Detect which cell encompasses the target text, then output its [X, Y] center coordinate. 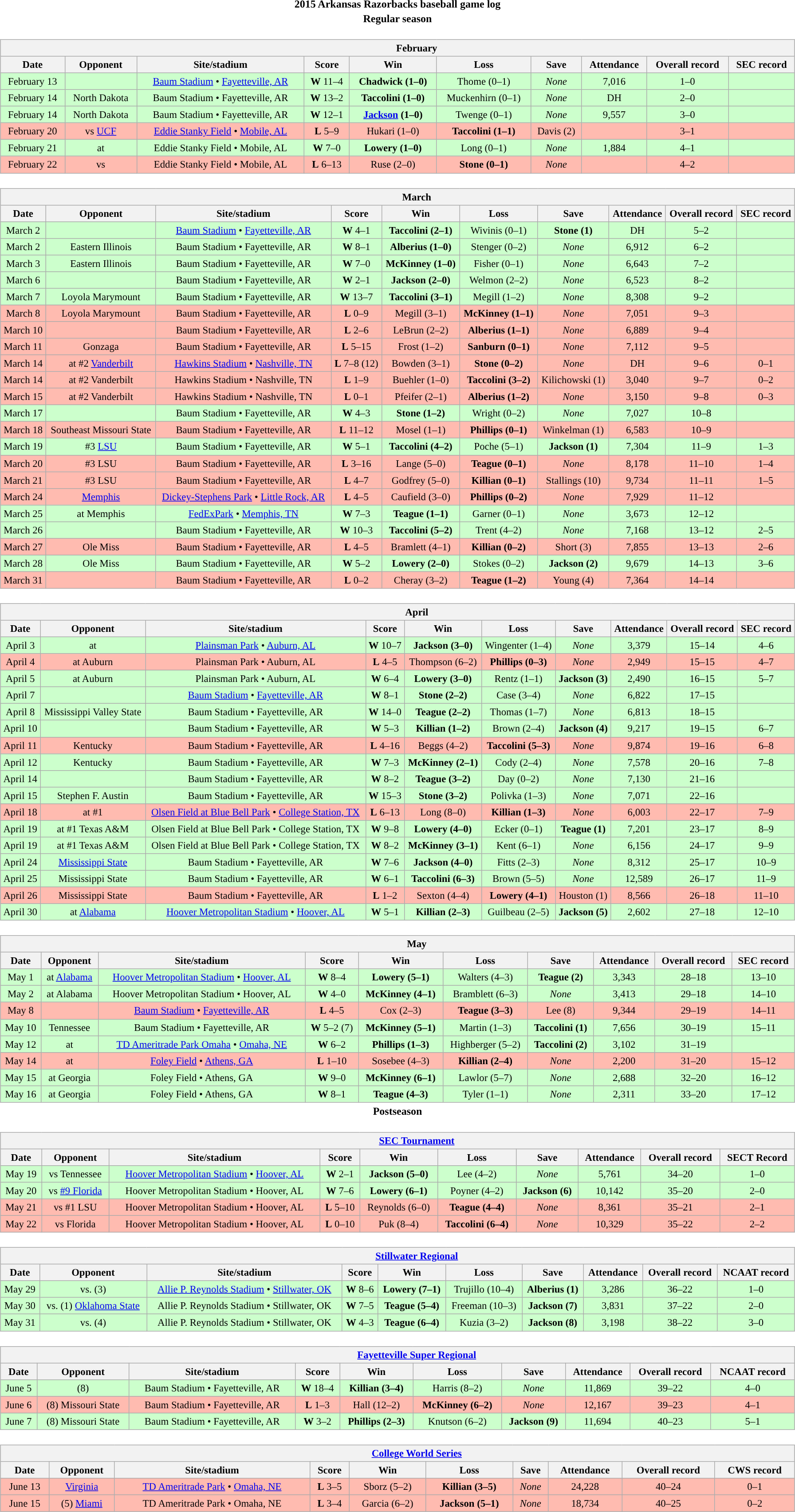
Freeman (10–3) [484, 1306]
June 5 [19, 1388]
Tyler (1–1) [485, 1094]
8,308 [637, 297]
April 8 [20, 712]
Caufield (3–0) [421, 497]
7,051 [637, 313]
April 15 [20, 795]
Stokes (0–2) [499, 564]
29–19 [693, 1011]
3,343 [624, 977]
at #1 [93, 812]
W 7–5 [360, 1306]
9,734 [637, 480]
4–6 [766, 645]
Beggs (4–2) [443, 745]
April 12 [20, 762]
Knutson (6–2) [457, 1421]
W 13–2 [327, 98]
Highberger (5–2) [485, 1044]
6–7 [766, 729]
Jackson (5) [583, 912]
Jackson (2–0) [421, 280]
8–9 [766, 829]
6,003 [639, 812]
Poche (5–1) [499, 447]
8,312 [639, 862]
Kent (6–1) [518, 846]
9–6 [701, 363]
LeBrun (2–2) [421, 330]
March 19 [23, 447]
35–22 [681, 1224]
Killian (3–4) [376, 1388]
3,379 [639, 645]
Trent (4–2) [499, 530]
15–14 [702, 645]
April 25 [20, 879]
Phillips (2–3) [376, 1421]
L 11–12 [356, 430]
Lowery (5–1) [401, 977]
5–7 [766, 679]
Sexton (4–4) [443, 895]
L 1–9 [356, 380]
McKinney (6–1) [401, 1077]
Lee (8) [561, 1011]
Virginia [82, 1487]
Jackson (6) [547, 1191]
McKinney (1–0) [421, 263]
Stenger (0–2) [499, 247]
Mississippi Valley State [93, 712]
Killian (2–3) [443, 912]
L 2–6 [356, 330]
3,040 [637, 380]
2,602 [639, 912]
5–2 [701, 230]
February [397, 48]
Lee (4–2) [476, 1174]
7,016 [614, 81]
Wingenter (1–4) [518, 645]
L 7–8 (12) [356, 363]
Cox (2–3) [401, 1011]
36–22 [680, 1289]
College World Series [397, 1453]
Memphis [101, 497]
Case (3–4) [518, 695]
Stone (1) [573, 230]
April 26 [20, 895]
Jackson (3–0) [443, 645]
Teague (2–2) [443, 712]
9–2 [701, 297]
14–14 [701, 580]
5–1 [752, 1421]
16–15 [702, 679]
March 10 [23, 330]
vs Florida [75, 1224]
3,413 [624, 994]
Stone (3–2) [443, 795]
W 10–3 [356, 530]
Hall (12–2) [376, 1405]
Killian (0–1) [499, 480]
11–11 [701, 480]
June 7 [19, 1421]
25–17 [702, 862]
Thome (0–1) [484, 81]
Teague (6–4) [412, 1323]
Stillwater Regional [397, 1256]
14–13 [701, 564]
Megill (3–1) [421, 313]
W 10–7 [385, 645]
March 15 [23, 397]
Buehler (1–0) [421, 380]
Teague (3–2) [443, 779]
2,311 [624, 1094]
Stone (1–2) [421, 413]
30–19 [693, 1027]
12–10 [766, 912]
March 28 [23, 564]
Alberius (1–2) [499, 397]
L 5–10 [340, 1207]
Phillips (0–1) [499, 430]
McKinney (5–1) [401, 1027]
May [397, 944]
FedExPark • Memphis, TN [243, 513]
Killian (1–2) [443, 729]
9–5 [701, 347]
5,761 [610, 1174]
April 7 [20, 695]
24–17 [702, 846]
vs UCF [101, 131]
February 20 [33, 131]
7,855 [637, 547]
1–4 [766, 463]
Brown (5–5) [518, 879]
6,156 [639, 846]
W 12–1 [327, 115]
May 16 [21, 1094]
Winkelman (1) [573, 430]
37–22 [680, 1306]
16–12 [763, 1077]
2,688 [624, 1077]
13–10 [763, 977]
Fayetteville Super Regional [397, 1355]
9–7 [701, 380]
Teague (4–4) [476, 1207]
6,912 [637, 247]
8–2 [701, 280]
Jackson (1) [573, 447]
W 5–2 (7) [332, 1027]
Harris (8–2) [457, 1388]
March 17 [23, 413]
TD Ameritrade Park Omaha • Omaha, NE [201, 1044]
L 0–10 [340, 1224]
Lawlor (5–7) [485, 1077]
Kuzia (3–2) [484, 1323]
Walters (4–3) [485, 977]
40–24 [668, 1487]
Poyner (4–2) [476, 1191]
Jackson (4) [583, 729]
vs #1 LSU [75, 1207]
23–17 [702, 829]
Lowery (2–0) [421, 564]
9,679 [637, 564]
4–7 [766, 662]
(5) Miami [82, 1503]
7–8 [766, 762]
May 29 [20, 1289]
Lowery (3–0) [443, 679]
11,694 [598, 1421]
Stephen F. Austin [93, 795]
Bramlett (4–1) [421, 547]
McKinney (1–1) [499, 313]
Jackson (9) [534, 1421]
W 18–4 [317, 1388]
9,557 [614, 115]
3,831 [613, 1306]
31–20 [693, 1061]
3,150 [637, 397]
W 5–2 [356, 564]
June 13 [25, 1487]
Ecker (0–1) [518, 829]
Taccolini (2) [561, 1044]
Killian (0–2) [499, 547]
vs. (1) Oklahoma State [93, 1306]
vs. (4) [93, 1323]
28–18 [693, 977]
8,566 [639, 895]
3,673 [637, 513]
L 1–3 [317, 1405]
L 0–9 [356, 313]
at Memphis [101, 513]
0–3 [766, 397]
L 0–2 [356, 580]
April [397, 612]
W 6–2 [332, 1044]
2–1 [757, 1207]
Killian (1–3) [518, 812]
W 3–2 [317, 1421]
Stone (0–2) [499, 363]
Jackson (5–1) [469, 1503]
13–13 [701, 547]
Houston (1) [583, 895]
7,168 [637, 530]
8,178 [637, 463]
Lowery (4–0) [443, 829]
Taccolini (1–0) [393, 98]
Killian (3–5) [469, 1487]
Sanburn (0–1) [499, 347]
Taccolini (1–1) [484, 131]
L 5–9 [327, 131]
4–2 [688, 165]
Jackson (1–0) [393, 115]
Taccolini (5–3) [518, 745]
18–15 [702, 712]
15–15 [702, 662]
Teague (1–1) [421, 513]
35–21 [681, 1207]
March 6 [23, 280]
February 21 [33, 148]
Guilbeau (2–5) [518, 912]
Muckenhirn (0–1) [484, 98]
Day (0–2) [518, 779]
L 4–16 [385, 745]
February 13 [33, 81]
W 4–0 [332, 994]
Pfeifer (2–1) [421, 397]
Alberius (1–0) [421, 247]
12,167 [598, 1405]
17–15 [702, 695]
7,364 [637, 580]
7,071 [639, 795]
L 1–10 [332, 1061]
33–20 [693, 1094]
31–19 [693, 1044]
March 18 [23, 430]
10–8 [701, 413]
W 13–7 [356, 297]
March 11 [23, 347]
SECT Record [757, 1157]
April 24 [20, 862]
Mosel (1–1) [421, 430]
Hukari (1–0) [393, 131]
6,822 [639, 695]
Godfrey (5–0) [421, 480]
McKinney (2–1) [443, 762]
Lowery (4–1) [518, 895]
Puk (8–4) [398, 1224]
L 3–5 [329, 1487]
22–16 [702, 795]
7,304 [637, 447]
2–2 [757, 1224]
W 11–4 [327, 81]
40–23 [671, 1421]
February 22 [33, 165]
W 8–6 [360, 1289]
17–12 [763, 1094]
L 3–16 [356, 463]
May 14 [21, 1061]
March 31 [23, 580]
15–12 [763, 1061]
2–6 [766, 547]
May 21 [21, 1207]
L 0–1 [356, 397]
Sosebee (4–3) [401, 1061]
3–6 [766, 564]
Bowden (3–1) [421, 363]
vs #9 Florida [75, 1191]
Lowery (6–1) [398, 1191]
2–5 [766, 530]
6–2 [701, 247]
21–16 [702, 779]
March 26 [23, 530]
W 6–4 [385, 679]
Killian (2–4) [485, 1061]
7,578 [639, 762]
Rentz (1–1) [518, 679]
Stone (2–2) [443, 695]
vs Tennessee [75, 1174]
14–11 [763, 1011]
14–10 [763, 994]
Southeast Missouri State [101, 430]
W 14–0 [385, 712]
Taccolini (5–2) [421, 530]
Bramblett (6–3) [485, 994]
27–18 [702, 912]
10,329 [610, 1224]
April 4 [20, 662]
Thomas (1–7) [518, 712]
Phillips (0–2) [499, 497]
4–0 [752, 1388]
May 30 [20, 1306]
Martin (1–3) [485, 1027]
Teague (0–1) [499, 463]
Teague (1–2) [499, 580]
Jackson (3) [583, 679]
7,130 [639, 779]
19–15 [702, 729]
26–17 [702, 879]
Wright (0–2) [499, 413]
W 5–3 [385, 729]
8,361 [610, 1207]
Ruse (2–0) [393, 165]
Stone (0–1) [484, 165]
May 31 [20, 1323]
3,102 [624, 1044]
39–22 [671, 1388]
1–3 [766, 447]
6–8 [766, 745]
Frost (1–2) [421, 347]
Teague (3–3) [485, 1011]
35–20 [681, 1191]
24,228 [585, 1487]
Jackson (5–0) [398, 1174]
Chadwick (1–0) [393, 81]
March [397, 196]
May 15 [21, 1077]
Long (8–0) [443, 812]
Garcia (6–2) [388, 1503]
Phillips (0–3) [518, 662]
May 22 [21, 1224]
May 10 [21, 1027]
Wivinis (0–1) [499, 230]
32–20 [693, 1077]
March 20 [23, 463]
Long (0–1) [484, 148]
Teague (1) [583, 829]
Lowery (1–0) [393, 148]
Alberius (1) [553, 1289]
9–4 [701, 330]
April 14 [20, 779]
McKinney (6–2) [457, 1405]
Gonzaga [101, 347]
Dickey-Stephens Park • Little Rock, AR [243, 497]
3,198 [613, 1323]
April 30 [20, 912]
W 9–0 [332, 1077]
vs. (3) [93, 1289]
Jackson (7) [553, 1306]
W 15–3 [385, 795]
9–8 [701, 397]
vs [101, 165]
May 1 [21, 977]
18,734 [585, 1503]
7–9 [766, 812]
June 6 [19, 1405]
L 4–7 [356, 480]
Taccolini (6–3) [443, 879]
Twenge (0–1) [484, 115]
Taccolini (1) [561, 1027]
2,200 [624, 1061]
Reynolds (6–0) [398, 1207]
Kilichowski (1) [573, 380]
Cheray (3–2) [421, 580]
Lowery (7–1) [412, 1289]
1–5 [766, 480]
June 15 [25, 1503]
Teague (5–4) [412, 1306]
Alberius (1–1) [499, 330]
Fisher (0–1) [499, 263]
McKinney (4–1) [401, 994]
L 5–15 [356, 347]
1,884 [614, 148]
38–22 [680, 1323]
March 27 [23, 547]
May 2 [21, 994]
6,583 [637, 430]
34–20 [681, 1174]
CWS record [755, 1470]
May 8 [21, 1011]
Davis (2) [556, 131]
22–17 [702, 812]
Trujillo (10–4) [484, 1289]
12,589 [639, 879]
March 25 [23, 513]
Taccolini (2–1) [421, 230]
7,929 [637, 497]
Phillips (1–3) [401, 1044]
7,656 [624, 1027]
11,869 [598, 1388]
Taccolini (6–4) [476, 1224]
2,490 [639, 679]
Short (3) [573, 547]
9–9 [766, 846]
12–12 [701, 513]
L 3–4 [329, 1503]
W 8–4 [332, 977]
March 7 [23, 297]
15–11 [763, 1027]
9,217 [639, 729]
May 12 [21, 1044]
Teague (4–3) [401, 1094]
6,889 [637, 330]
Taccolini (3–1) [421, 297]
March 24 [23, 497]
Welmon (2–2) [499, 280]
Jackson (2) [573, 564]
April 3 [20, 645]
29–18 [693, 994]
W 9–8 [385, 829]
W 6–1 [385, 879]
13–12 [701, 530]
McKinney (3–1) [443, 846]
Thompson (6–2) [443, 662]
Tennessee [69, 1027]
9,344 [624, 1011]
7–2 [701, 263]
6,523 [637, 280]
April 11 [20, 745]
(8) [83, 1388]
7,112 [637, 347]
6,643 [637, 263]
Taccolini (4–2) [421, 447]
Jackson (4–0) [443, 862]
3–1 [688, 131]
26–18 [702, 895]
L 1–2 [385, 895]
May 20 [21, 1191]
10,142 [610, 1191]
40–25 [668, 1503]
19–16 [702, 745]
April 5 [20, 679]
20–16 [702, 762]
Sborz (5–2) [388, 1487]
7,027 [637, 413]
Teague (2) [561, 977]
Garner (0–1) [499, 513]
Megill (1–2) [499, 297]
SEC Tournament [397, 1140]
Brown (2–4) [518, 729]
Cody (2–4) [518, 762]
11–12 [701, 497]
9–3 [701, 313]
March 3 [23, 263]
Jackson (8) [553, 1323]
Fitts (2–3) [518, 862]
39–23 [671, 1405]
2,949 [639, 662]
6,813 [639, 712]
9,874 [639, 745]
3,286 [613, 1289]
Lange (5–0) [421, 463]
April 18 [20, 812]
April 10 [20, 729]
May 19 [21, 1174]
W 4–1 [356, 230]
Young (4) [573, 580]
March 21 [23, 480]
March 8 [23, 313]
Taccolini (3–2) [499, 380]
Polivka (1–3) [518, 795]
Stallings (10) [573, 480]
7,201 [639, 829]
